Return the (x, y) coordinate for the center point of the cell that contains the specified text.  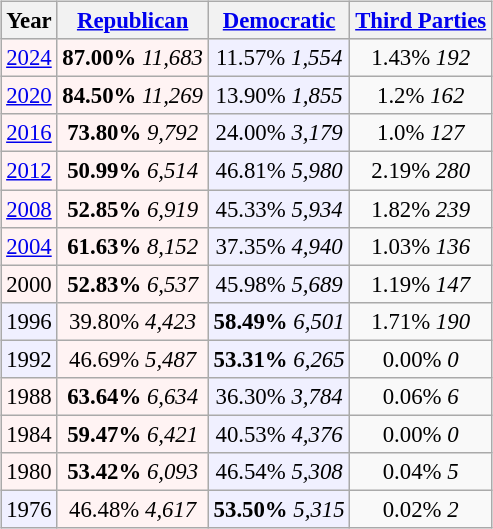
Year (29, 21)
2012 (29, 171)
1996 (29, 321)
1.03% 136 (421, 246)
Democratic (279, 21)
84.50% 11,269 (132, 96)
40.53% 4,376 (279, 434)
58.49% 6,501 (279, 321)
36.30% 3,784 (279, 396)
39.80% 4,423 (132, 321)
2024 (29, 58)
Third Parties (421, 21)
45.98% 5,689 (279, 284)
53.31% 6,265 (279, 359)
1.0% 127 (421, 133)
11.57% 1,554 (279, 58)
50.99% 6,514 (132, 171)
52.85% 6,919 (132, 209)
Republican (132, 21)
0.04% 5 (421, 472)
1992 (29, 359)
13.90% 1,855 (279, 96)
2.19% 280 (421, 171)
0.02% 2 (421, 509)
73.80% 9,792 (132, 133)
1.2% 162 (421, 96)
1.43% 192 (421, 58)
59.47% 6,421 (132, 434)
45.33% 5,934 (279, 209)
1976 (29, 509)
1.71% 190 (421, 321)
46.48% 4,617 (132, 509)
0.06% 6 (421, 396)
1984 (29, 434)
87.00% 11,683 (132, 58)
46.54% 5,308 (279, 472)
1988 (29, 396)
53.50% 5,315 (279, 509)
24.00% 3,179 (279, 133)
52.83% 6,537 (132, 284)
2000 (29, 284)
63.64% 6,634 (132, 396)
46.69% 5,487 (132, 359)
1.82% 239 (421, 209)
1980 (29, 472)
1.19% 147 (421, 284)
61.63% 8,152 (132, 246)
2004 (29, 246)
46.81% 5,980 (279, 171)
37.35% 4,940 (279, 246)
2016 (29, 133)
53.42% 6,093 (132, 472)
2008 (29, 209)
2020 (29, 96)
